Return (x, y) of the center of cell containing provided text 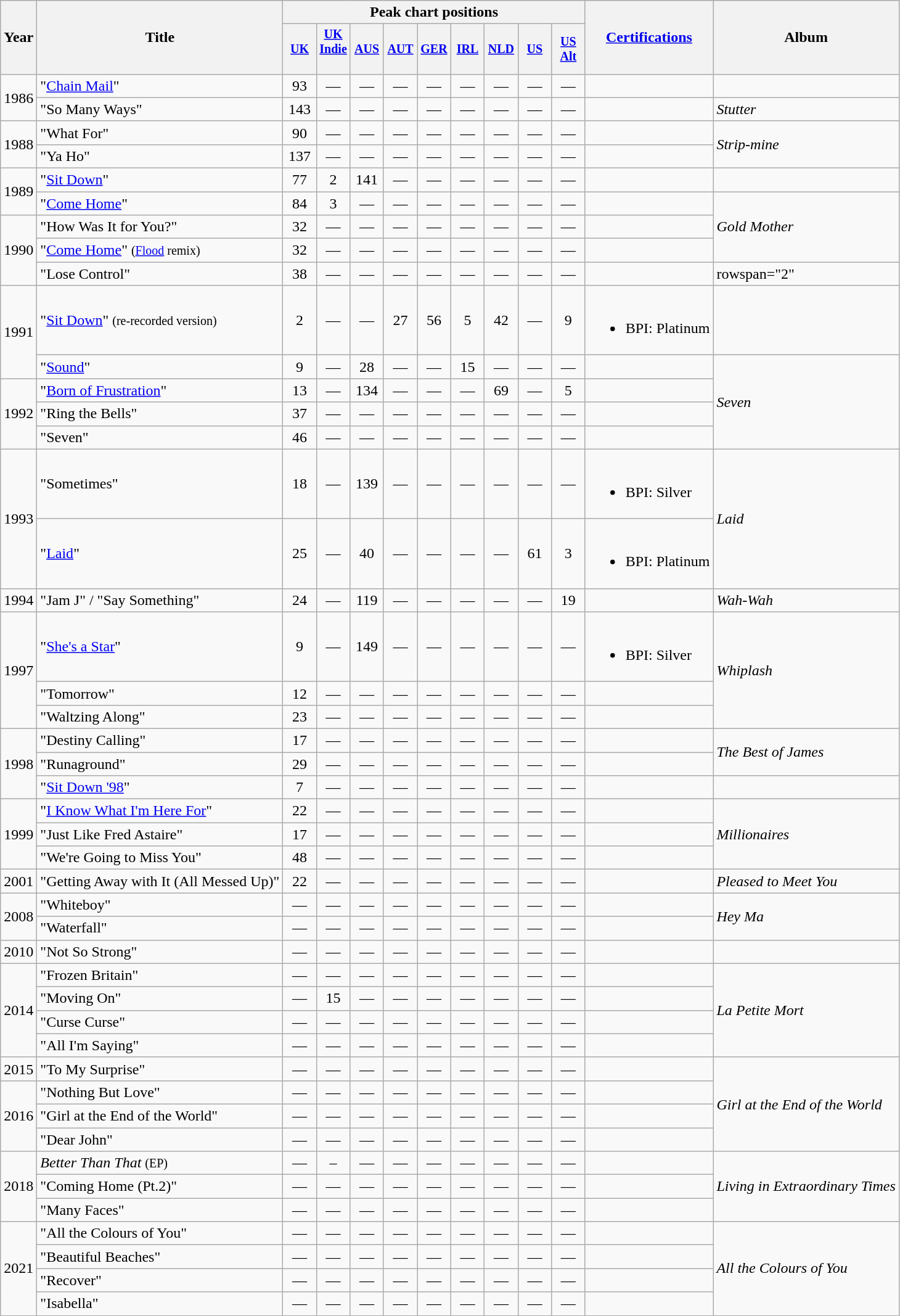
2001 (18, 881)
"Frozen Britain" (160, 975)
Album (806, 37)
Whiplash (806, 670)
"Sit Down '98" (160, 788)
2010 (18, 952)
rowspan="2" (806, 274)
1991 (18, 332)
"All I'm Saying" (160, 1045)
Certifications (649, 37)
7 (300, 788)
27 (400, 321)
28 (367, 367)
"Dear John" (160, 1140)
"Born of Frustration" (160, 390)
2021 (18, 1269)
"Runaground" (160, 764)
24 (300, 600)
"Recover" (160, 1280)
"Getting Away with It (All Messed Up)" (160, 881)
Gold Mother (806, 227)
25 (300, 554)
1998 (18, 763)
"Isabella" (160, 1304)
"Tomorrow" (160, 693)
"She's a Star" (160, 646)
2016 (18, 1116)
Living in Extraordinary Times (806, 1186)
"Just Like Fred Astaire" (160, 834)
"Girl at the End of the World" (160, 1116)
Wah-Wah (806, 600)
US (534, 49)
119 (367, 600)
Millionaires (806, 834)
1992 (18, 414)
1993 (18, 519)
"Sound" (160, 367)
NLD (501, 49)
93 (300, 86)
29 (300, 764)
1988 (18, 144)
GER (434, 49)
"Come Home" (160, 204)
Better Than That (EP) (160, 1163)
"Come Home" (Flood remix) (160, 250)
18 (300, 483)
Title (160, 37)
2018 (18, 1186)
"Lose Control" (160, 274)
IRL (467, 49)
46 (300, 437)
137 (300, 156)
"Waltzing Along" (160, 717)
UK Indie (333, 49)
1990 (18, 250)
23 (300, 717)
Laid (806, 519)
"What For" (160, 133)
"Ya Ho" (160, 156)
All the Colours of You (806, 1269)
19 (568, 600)
42 (501, 321)
"Jam J" / "Say Something" (160, 600)
Girl at the End of the World (806, 1104)
"Waterfall" (160, 928)
"Laid" (160, 554)
"All the Colours of You" (160, 1233)
139 (367, 483)
149 (367, 646)
"How Was It for You?" (160, 227)
56 (434, 321)
90 (300, 133)
134 (367, 390)
UK (300, 49)
61 (534, 554)
"So Many Ways" (160, 109)
84 (300, 204)
77 (300, 179)
– (333, 1163)
Seven (806, 402)
Peak chart positions (434, 12)
Hey Ma (806, 916)
"Whiteboy" (160, 905)
2015 (18, 1069)
"Nothing But Love" (160, 1092)
38 (300, 274)
13 (300, 390)
US Alt (568, 49)
2008 (18, 916)
"We're Going to Miss You" (160, 858)
La Petite Mort (806, 1010)
2014 (18, 1010)
"Ring the Bells" (160, 414)
The Best of James (806, 752)
143 (300, 109)
"Moving On" (160, 998)
"Destiny Calling" (160, 740)
1986 (18, 97)
Strip-mine (806, 144)
Year (18, 37)
69 (501, 390)
"Sit Down" (160, 179)
AUS (367, 49)
"I Know What I'm Here For" (160, 811)
"Not So Strong" (160, 952)
1994 (18, 600)
Stutter (806, 109)
AUT (400, 49)
12 (300, 693)
"Seven" (160, 437)
141 (367, 179)
"To My Surprise" (160, 1069)
40 (367, 554)
Pleased to Meet You (806, 881)
"Chain Mail" (160, 86)
"Sometimes" (160, 483)
37 (300, 414)
"Curse Curse" (160, 1022)
48 (300, 858)
1999 (18, 834)
"Sit Down" (re-recorded version) (160, 321)
"Coming Home (Pt.2)" (160, 1186)
1989 (18, 191)
"Many Faces" (160, 1210)
"Beautiful Beaches" (160, 1257)
1997 (18, 670)
